Output the [X, Y] coordinate of the center of the cell containing the given text.  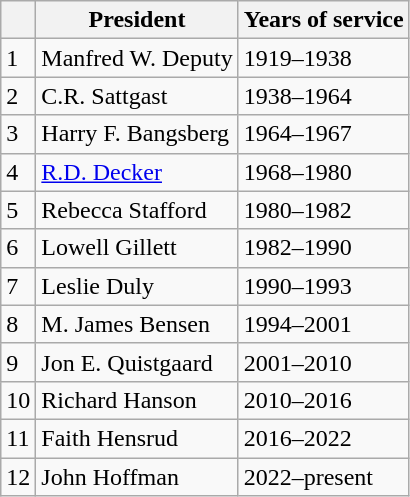
2 [18, 96]
1990–1993 [324, 286]
1 [18, 58]
11 [18, 438]
Jon E. Quistgaard [137, 362]
2022–present [324, 477]
2010–2016 [324, 400]
7 [18, 286]
1938–1964 [324, 96]
Richard Hanson [137, 400]
10 [18, 400]
2016–2022 [324, 438]
12 [18, 477]
C.R. Sattgast [137, 96]
Years of service [324, 20]
2001–2010 [324, 362]
Lowell Gillett [137, 248]
1994–2001 [324, 324]
1919–1938 [324, 58]
9 [18, 362]
5 [18, 210]
Manfred W. Deputy [137, 58]
1964–1967 [324, 134]
John Hoffman [137, 477]
R.D. Decker [137, 172]
M. James Bensen [137, 324]
Harry F. Bangsberg [137, 134]
1982–1990 [324, 248]
Rebecca Stafford [137, 210]
1968–1980 [324, 172]
Faith Hensrud [137, 438]
8 [18, 324]
4 [18, 172]
6 [18, 248]
1980–1982 [324, 210]
Leslie Duly [137, 286]
President [137, 20]
3 [18, 134]
